Find where the given text appears and provide that cell's center as (x, y) coordinate. 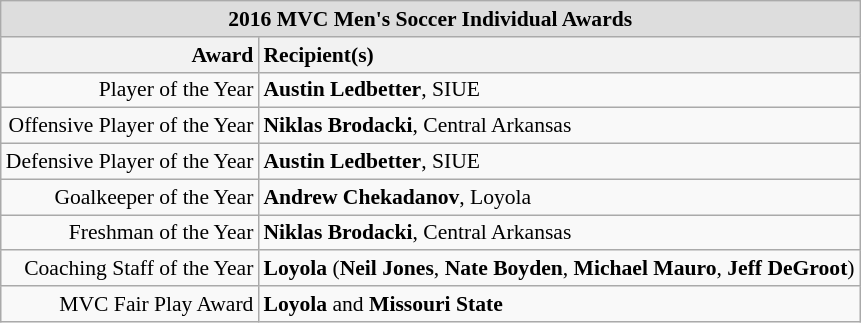
Coaching Staff of the Year (130, 269)
Award (130, 55)
Andrew Chekadanov, Loyola (558, 197)
Defensive Player of the Year (130, 162)
Recipient(s) (558, 55)
Goalkeeper of the Year (130, 197)
Loyola (Neil Jones, Nate Boyden, Michael Mauro, Jeff DeGroot) (558, 269)
Loyola and Missouri State (558, 304)
Freshman of the Year (130, 233)
MVC Fair Play Award (130, 304)
Offensive Player of the Year (130, 126)
2016 MVC Men's Soccer Individual Awards (430, 19)
Player of the Year (130, 90)
